Extract the [x, y] coordinate from the center of the cell holding the provided text.  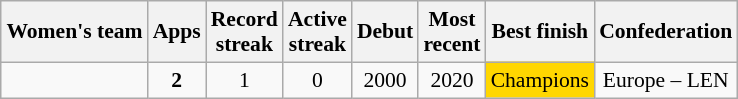
Europe – LEN [666, 80]
Champions [540, 80]
2000 [386, 80]
Recordstreak [244, 32]
Best finish [540, 32]
1 [244, 80]
Mostrecent [452, 32]
Debut [386, 32]
Apps [177, 32]
Activestreak [318, 32]
0 [318, 80]
Confederation [666, 32]
2 [177, 80]
Women's team [74, 32]
2020 [452, 80]
